Provide the (x, y) coordinate of the cell's center where the given text is located.  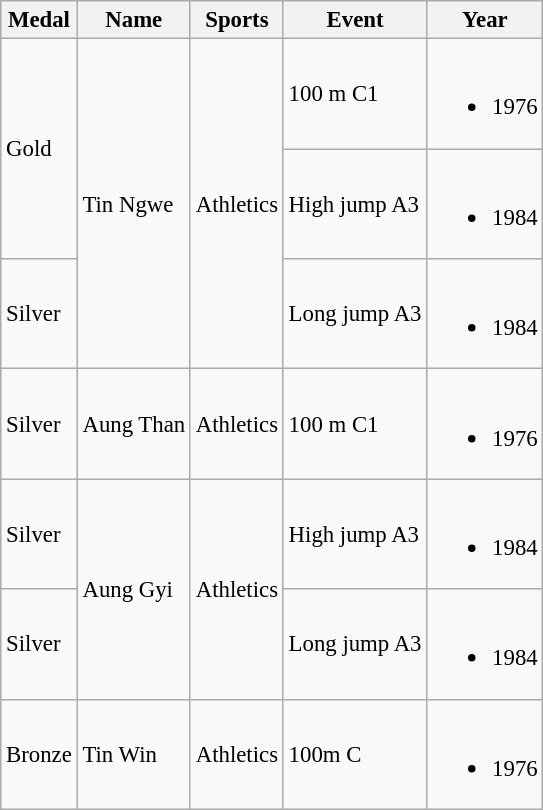
100m C (355, 754)
Name (134, 20)
Medal (39, 20)
Aung Than (134, 424)
Event (355, 20)
Tin Win (134, 754)
Gold (39, 149)
Bronze (39, 754)
Tin Ngwe (134, 204)
Sports (236, 20)
Year (485, 20)
Aung Gyi (134, 589)
